Locate the cell with the specified text and output its (x, y) center coordinate. 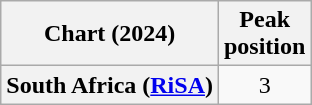
South Africa (RiSA) (110, 85)
Peakposition (264, 34)
Chart (2024) (110, 34)
3 (264, 85)
